Output the (X, Y) coordinate of the center of the cell containing the given text.  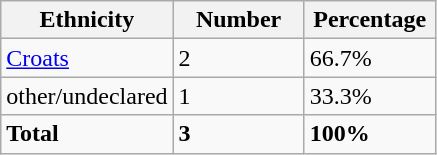
Croats (87, 58)
Number (238, 20)
2 (238, 58)
3 (238, 134)
Ethnicity (87, 20)
1 (238, 96)
Total (87, 134)
33.3% (370, 96)
other/undeclared (87, 96)
Percentage (370, 20)
100% (370, 134)
66.7% (370, 58)
